Pinpoint the cell where the given text exists, returning its [X, Y] midpoint coordinate. 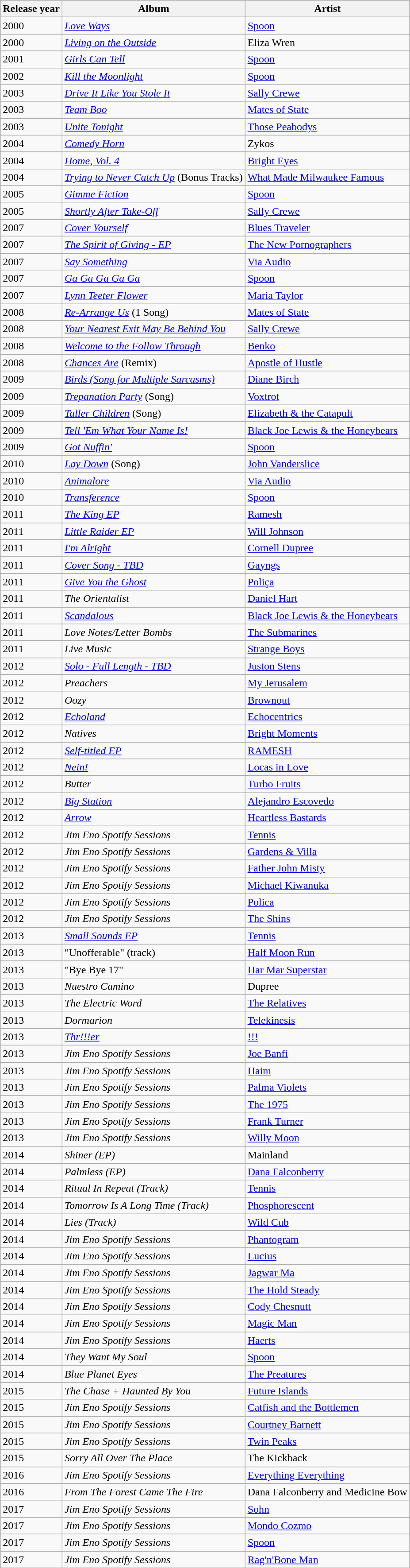
Father John Misty [327, 868]
The Hold Steady [327, 1290]
John Vanderslice [327, 464]
Dormarion [153, 1020]
The Chase + Haunted By You [153, 1391]
Palmless (EP) [153, 1172]
RAMESH [327, 751]
Haim [327, 1071]
Artist [327, 9]
Dana Falconberry and Medicine Bow [327, 1492]
Cornell Dupree [327, 548]
Oozy [153, 700]
The Preatures [327, 1374]
Sohn [327, 1509]
Your Nearest Exit May Be Behind You [153, 329]
Girls Can Tell [153, 59]
Lucius [327, 1256]
Ga Ga Ga Ga Ga [153, 279]
Lies (Track) [153, 1222]
Maria Taylor [327, 295]
Tell 'Em What Your Name Is! [153, 430]
From The Forest Came The Fire [153, 1492]
Natives [153, 733]
Shortly After Take-Off [153, 211]
Butter [153, 784]
The Shins [327, 919]
Home, Vol. 4 [153, 160]
Shiner (EP) [153, 1155]
Telekinesis [327, 1020]
Lay Down (Song) [153, 464]
The New Pornographers [327, 245]
Daniel Hart [327, 599]
Strange Boys [327, 649]
Self-titled EP [153, 751]
The Spirit of Giving - EP [153, 245]
Team Boo [153, 110]
Frank Turner [327, 1121]
Courtney Barnett [327, 1425]
Benko [327, 346]
What Made Milwaukee Famous [327, 177]
Gardens & Villa [327, 852]
Sorry All Over The Place [153, 1458]
The Relatives [327, 1003]
Little Raider EP [153, 531]
Locas in Love [327, 767]
The Kickback [327, 1458]
Arrow [153, 818]
Elizabeth & the Catapult [327, 413]
Diane Birch [327, 379]
Apostle of Hustle [327, 363]
Taller Children (Song) [153, 413]
Transference [153, 498]
Nuestro Camino [153, 986]
Phosphorescent [327, 1205]
Cody Chesnutt [327, 1307]
Mainland [327, 1155]
Gimme Fiction [153, 194]
They Want My Soul [153, 1357]
Release year [31, 9]
Love Ways [153, 26]
Ritual In Repeat (Track) [153, 1189]
Palma Violets [327, 1088]
Scandalous [153, 616]
The Electric Word [153, 1003]
Tomorrow Is A Long Time (Track) [153, 1205]
My Jerusalem [327, 683]
Unite Tonight [153, 127]
Living on the Outside [153, 43]
Solo - Full Length - TBD [153, 666]
Small Sounds EP [153, 936]
Dana Falconberry [327, 1172]
Haerts [327, 1340]
Michael Kiwanuka [327, 885]
Heartless Bastards [327, 818]
Bright Moments [327, 733]
Trepanation Party (Song) [153, 396]
Turbo Fruits [327, 784]
Nein! [153, 767]
2001 [31, 59]
Re-Arrange Us (1 Song) [153, 312]
Alejandro Escovedo [327, 801]
Gayngs [327, 565]
Polica [327, 902]
Cover Yourself [153, 228]
Got Nuffin' [153, 447]
The Orientalist [153, 599]
Bright Eyes [327, 160]
Willy Moon [327, 1138]
Brownout [327, 700]
"Unofferable" (track) [153, 952]
Give You the Ghost [153, 582]
2002 [31, 76]
Cover Song - TBD [153, 565]
Chances Are (Remix) [153, 363]
Trying to Never Catch Up (Bonus Tracks) [153, 177]
Joe Banfi [327, 1054]
Album [153, 9]
Half Moon Run [327, 952]
Voxtrot [327, 396]
The King EP [153, 515]
The Submarines [327, 632]
Poliça [327, 582]
Welcome to the Follow Through [153, 346]
Jagwar Ma [327, 1273]
Lynn Teeter Flower [153, 295]
Love Notes/Letter Bombs [153, 632]
Phantogram [327, 1239]
Twin Peaks [327, 1441]
Thr!!!er [153, 1037]
Blue Planet Eyes [153, 1374]
Kill the Moonlight [153, 76]
Dupree [327, 986]
Live Music [153, 649]
Blues Traveler [327, 228]
Comedy Horn [153, 143]
Say Something [153, 262]
Wild Cub [327, 1222]
Those Peabodys [327, 127]
I'm Alright [153, 548]
Will Johnson [327, 531]
Rag'n'Bone Man [327, 1559]
Eliza Wren [327, 43]
Zykos [327, 143]
Birds (Song for Multiple Sarcasms) [153, 379]
Echoland [153, 716]
Echocentrics [327, 716]
The 1975 [327, 1104]
Juston Stens [327, 666]
Drive It Like You Stole It [153, 93]
Future Islands [327, 1391]
Ramesh [327, 515]
Preachers [153, 683]
Har Mar Superstar [327, 969]
Animalore [153, 480]
Mondo Cozmo [327, 1525]
Catfish and the Bottlemen [327, 1408]
Big Station [153, 801]
"Bye Bye 17" [153, 969]
Everything Everything [327, 1475]
!!! [327, 1037]
Magic Man [327, 1324]
